From the cell containing the given text, extract its center point as (X, Y) coordinate. 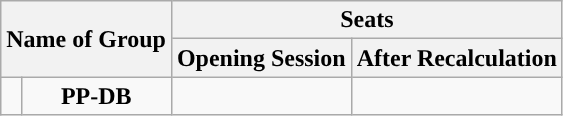
Seats (366, 20)
PP-DB (96, 96)
Name of Group (86, 39)
After Recalculation (456, 58)
Opening Session (261, 58)
